Locate the cell with the specified text and output its (x, y) center coordinate. 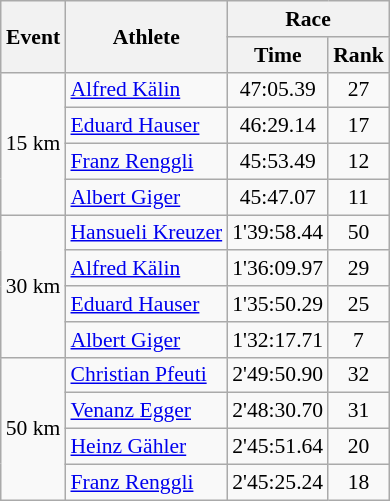
30 km (34, 286)
18 (358, 482)
Athlete (146, 36)
17 (358, 126)
45:47.07 (278, 197)
20 (358, 447)
Rank (358, 55)
Heinz Gähler (146, 447)
2'48:30.70 (278, 411)
Christian Pfeuti (146, 375)
29 (358, 269)
50 (358, 233)
32 (358, 375)
15 km (34, 143)
Event (34, 36)
1'35:50.29 (278, 304)
31 (358, 411)
Venanz Egger (146, 411)
45:53.49 (278, 162)
1'32:17.71 (278, 340)
2'45:25.24 (278, 482)
1'36:09.97 (278, 269)
12 (358, 162)
1'39:58.44 (278, 233)
27 (358, 90)
2'49:50.90 (278, 375)
7 (358, 340)
2'45:51.64 (278, 447)
50 km (34, 428)
Race (308, 19)
11 (358, 197)
Time (278, 55)
47:05.39 (278, 90)
46:29.14 (278, 126)
25 (358, 304)
Hansueli Kreuzer (146, 233)
